For the text-containing cell, return its midpoint in [x, y] coordinate format. 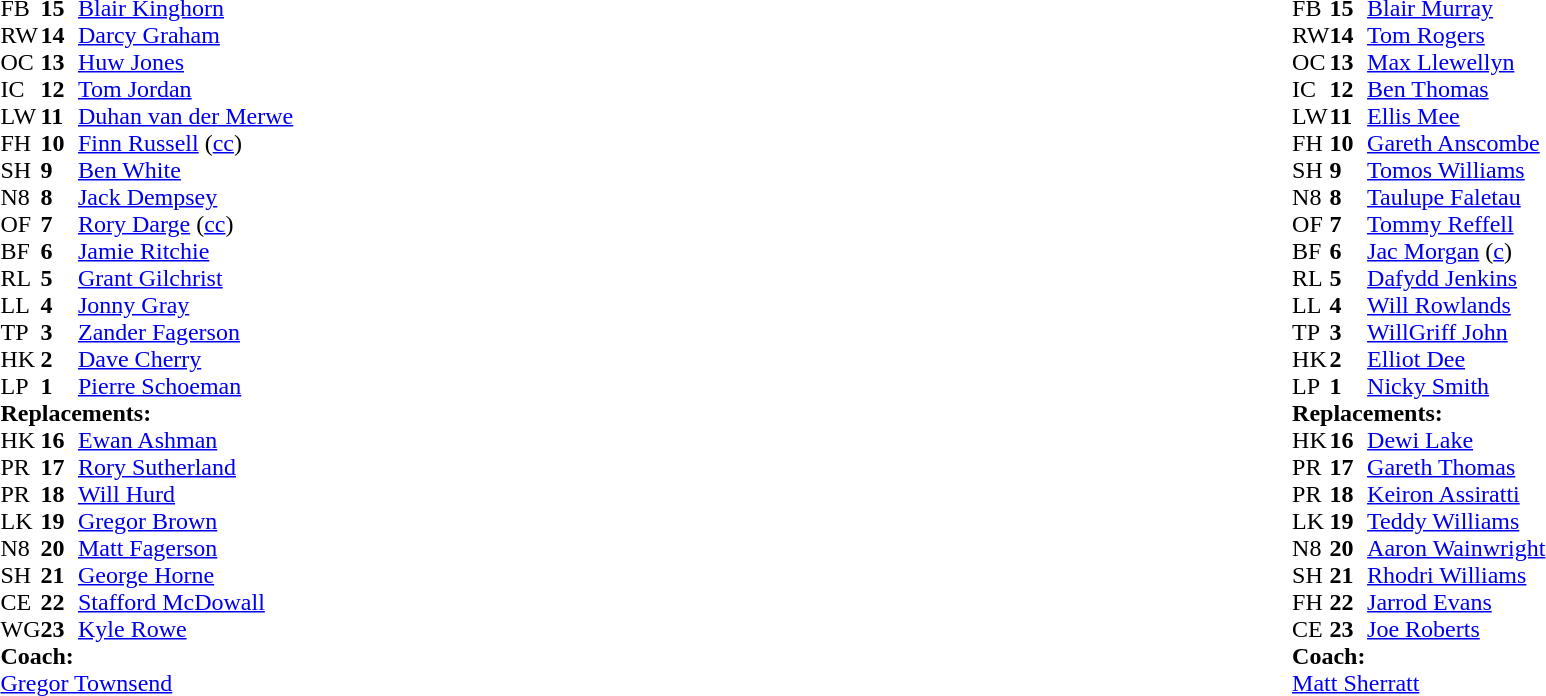
Duhan van der Merwe [186, 116]
Stafford McDowall [186, 602]
Joe Roberts [1456, 630]
Huw Jones [186, 62]
Pierre Schoeman [186, 386]
Teddy Williams [1456, 522]
Gareth Thomas [1456, 468]
Dewi Lake [1456, 440]
Max Llewellyn [1456, 62]
Finn Russell (cc) [186, 144]
Rory Sutherland [186, 468]
Dafydd Jenkins [1456, 278]
Dave Cherry [186, 360]
Jac Morgan (c) [1456, 252]
Matt Fagerson [186, 548]
Kyle Rowe [186, 630]
Keiron Assiratti [1456, 494]
Will Hurd [186, 494]
WillGriff John [1456, 332]
Nicky Smith [1456, 386]
Ewan Ashman [186, 440]
Ben Thomas [1456, 90]
Tom Jordan [186, 90]
Zander Fagerson [186, 332]
Taulupe Faletau [1456, 198]
Darcy Graham [186, 36]
George Horne [186, 576]
Gregor Brown [186, 522]
Tommy Reffell [1456, 224]
Grant Gilchrist [186, 278]
Aaron Wainwright [1456, 548]
Tomos Williams [1456, 170]
Elliot Dee [1456, 360]
Rhodri Williams [1456, 576]
Jack Dempsey [186, 198]
Ben White [186, 170]
Ellis Mee [1456, 116]
Jonny Gray [186, 306]
Rory Darge (cc) [186, 224]
Gareth Anscombe [1456, 144]
WG [20, 630]
Jamie Ritchie [186, 252]
Jarrod Evans [1456, 602]
Tom Rogers [1456, 36]
Will Rowlands [1456, 306]
